For the text-containing cell, return its midpoint in (x, y) coordinate format. 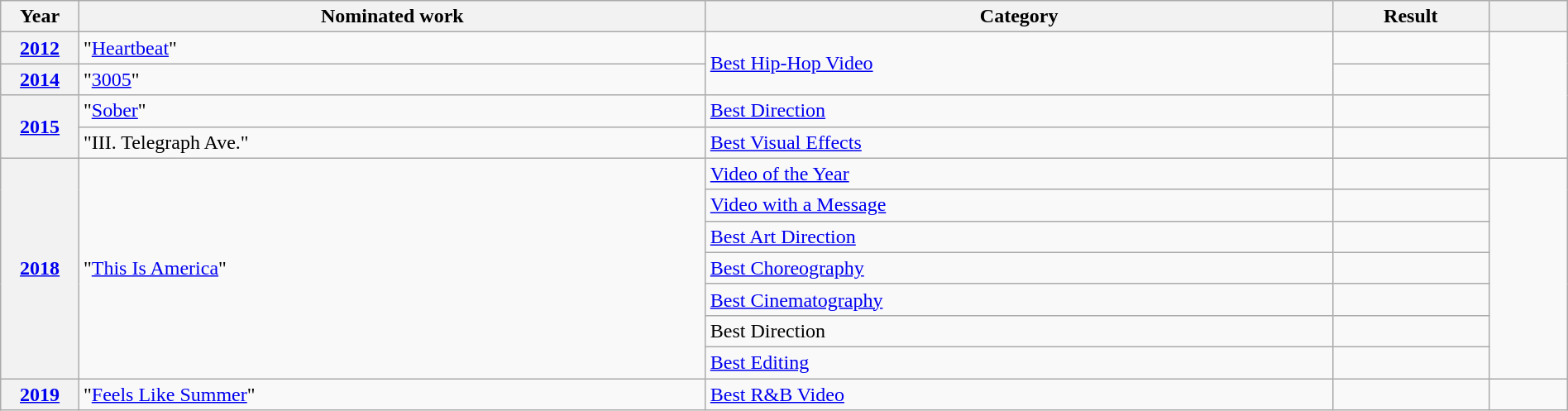
Best Cinematography (1019, 299)
Category (1019, 17)
2015 (40, 127)
Best R&B Video (1019, 394)
Best Visual Effects (1019, 142)
Best Art Direction (1019, 237)
"III. Telegraph Ave." (392, 142)
"Sober" (392, 111)
2012 (40, 48)
Nominated work (392, 17)
Year (40, 17)
2018 (40, 268)
Best Editing (1019, 362)
"3005" (392, 79)
"Feels Like Summer" (392, 394)
2019 (40, 394)
Result (1411, 17)
Best Hip-Hop Video (1019, 64)
"This Is America" (392, 268)
Video of the Year (1019, 174)
"Heartbeat" (392, 48)
Best Choreography (1019, 268)
2014 (40, 79)
Video with a Message (1019, 205)
